Return [x, y] of the center of cell containing provided text 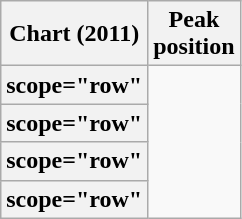
Peakposition [194, 34]
Chart (2011) [74, 34]
